Extract the (X, Y) coordinate from the center of the cell holding the provided text.  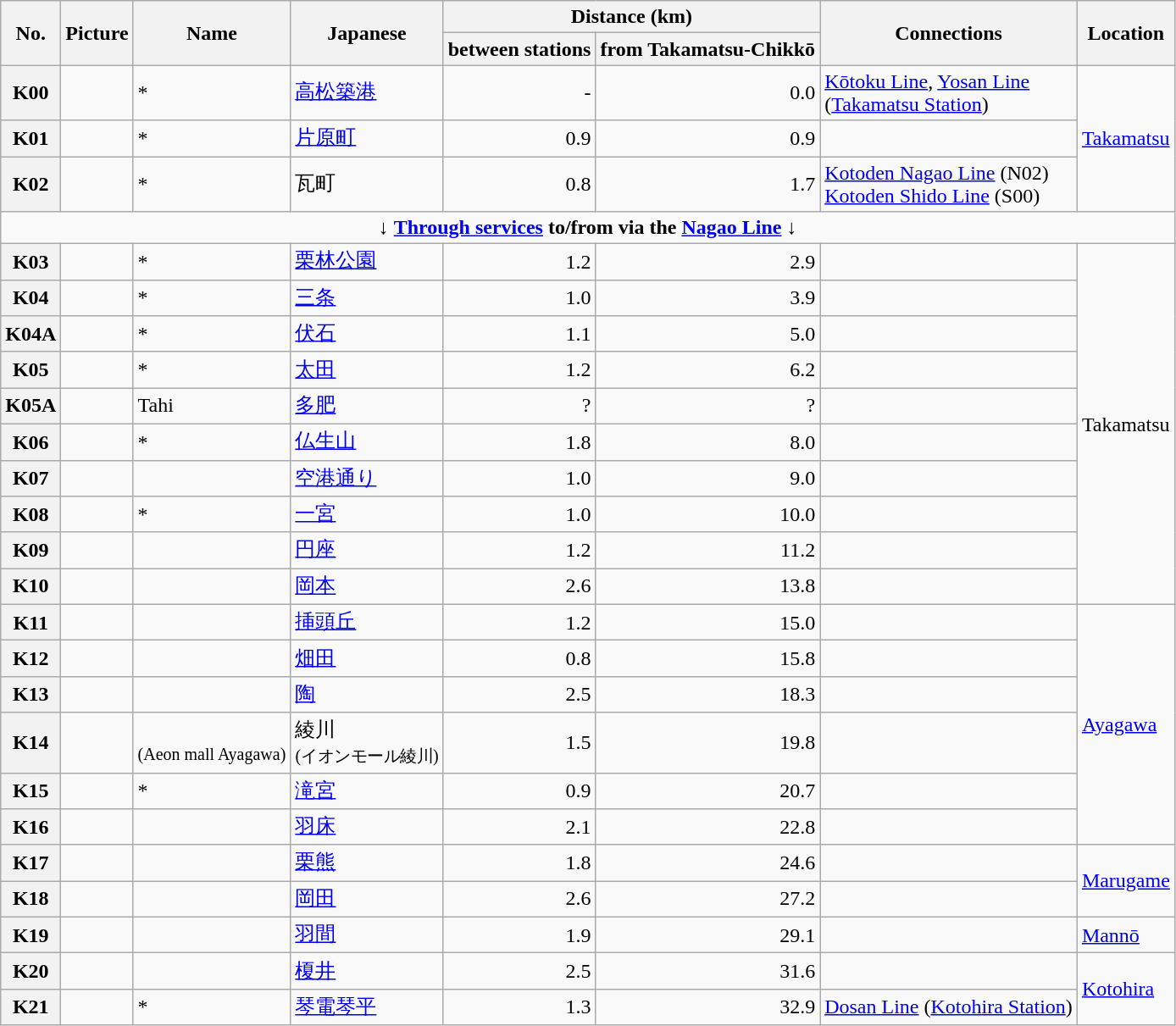
多肥 (367, 407)
仏生山 (367, 442)
円座 (367, 551)
15.0 (708, 622)
Marugame (1125, 881)
from Takamatsu-Chikkō (708, 49)
18.3 (708, 695)
K17 (31, 862)
三条 (367, 298)
Location (1125, 33)
Mannō (1125, 935)
K21 (31, 1007)
1.1 (519, 334)
栗熊 (367, 862)
羽間 (367, 935)
片原町 (367, 139)
Tahi (212, 407)
29.1 (708, 935)
K15 (31, 791)
K09 (31, 551)
挿頭丘 (367, 622)
K14 (31, 742)
1.9 (519, 935)
32.9 (708, 1007)
1.7 (708, 183)
K13 (31, 695)
K03 (31, 263)
- (519, 93)
Connections (949, 33)
太田 (367, 369)
瓦町 (367, 183)
岡田 (367, 900)
K02 (31, 183)
滝宮 (367, 791)
19.8 (708, 742)
K04A (31, 334)
2.9 (708, 263)
1.3 (519, 1007)
綾川(イオンモール綾川) (367, 742)
5.0 (708, 334)
Japanese (367, 33)
K07 (31, 478)
Picture (97, 33)
K19 (31, 935)
一宮 (367, 515)
K12 (31, 659)
6.2 (708, 369)
K01 (31, 139)
高松築港 (367, 93)
8.0 (708, 442)
K05 (31, 369)
1.5 (519, 742)
畑田 (367, 659)
9.0 (708, 478)
Kotoden Nagao Line (N02) Kotoden Shido Line (S00) (949, 183)
31.6 (708, 971)
11.2 (708, 551)
10.0 (708, 515)
岡本 (367, 586)
空港通り (367, 478)
↓ Through services to/from via the Nagao Line ↓ (588, 228)
3.9 (708, 298)
榎井 (367, 971)
No. (31, 33)
栗林公園 (367, 263)
13.8 (708, 586)
20.7 (708, 791)
Kotohira (1125, 990)
K11 (31, 622)
Dosan Line (Kotohira Station) (949, 1007)
K05A (31, 407)
0.0 (708, 93)
K10 (31, 586)
(Aeon mall Ayagawa) (212, 742)
15.8 (708, 659)
陶 (367, 695)
2.1 (519, 827)
K16 (31, 827)
K00 (31, 93)
K18 (31, 900)
Kōtoku Line, Yosan Line (Takamatsu Station) (949, 93)
22.8 (708, 827)
K04 (31, 298)
27.2 (708, 900)
伏石 (367, 334)
between stations (519, 49)
Ayagawa (1125, 724)
Name (212, 33)
Distance (km) (631, 17)
K08 (31, 515)
24.6 (708, 862)
琴電琴平 (367, 1007)
羽床 (367, 827)
K06 (31, 442)
K20 (31, 971)
